Provide the (X, Y) coordinate of the cell's center where the given text is located.  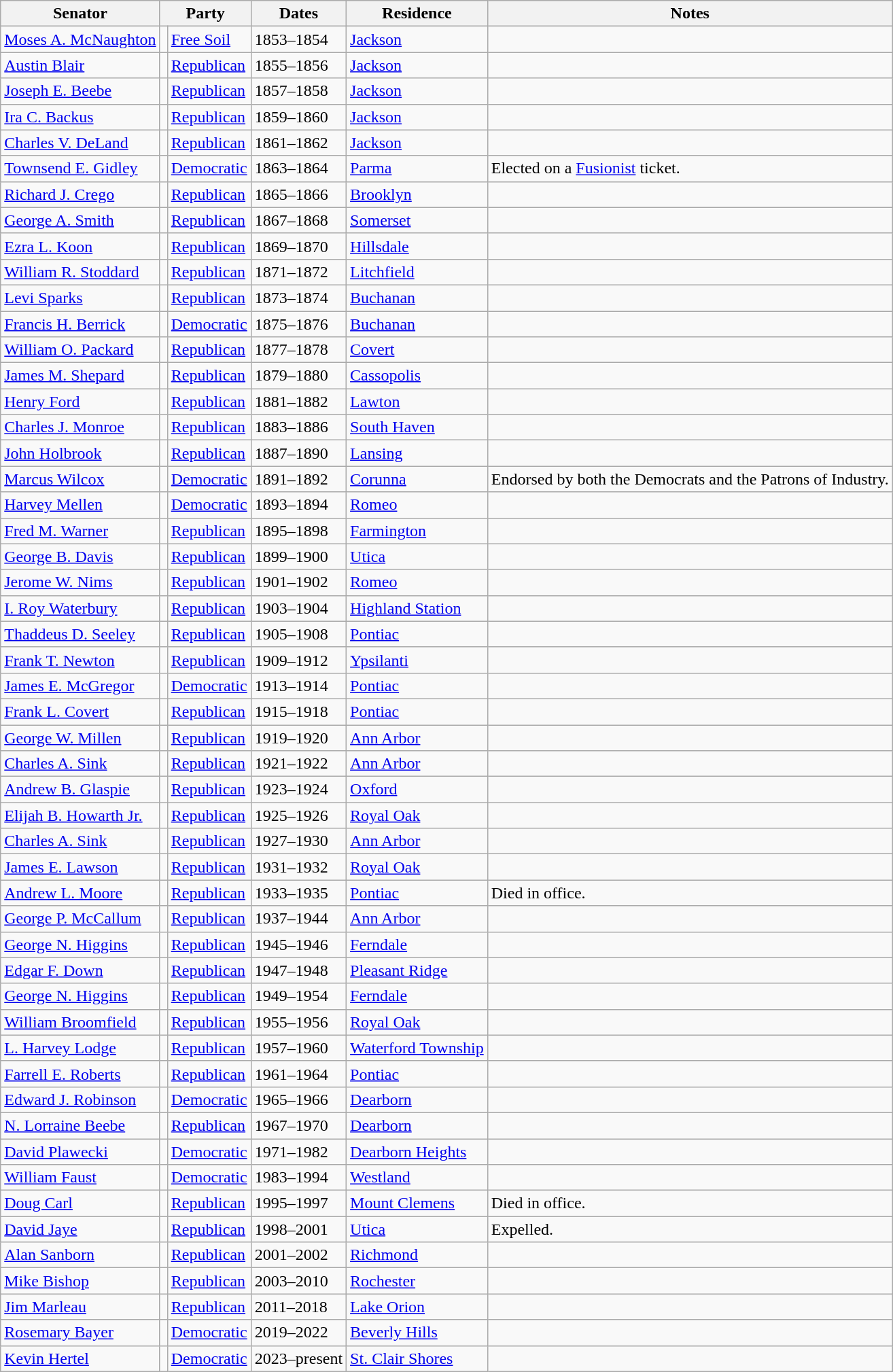
John Holbrook (80, 453)
1931–1932 (298, 867)
James M. Shepard (80, 376)
1893–1894 (298, 505)
Alan Sanborn (80, 1255)
1857–1858 (298, 91)
Levi Sparks (80, 298)
1971–1982 (298, 1152)
Corunna (417, 479)
1861–1862 (298, 143)
1863–1864 (298, 169)
1937–1944 (298, 919)
Farrell E. Roberts (80, 1074)
1887–1890 (298, 453)
William R. Stoddard (80, 272)
1899–1900 (298, 557)
1961–1964 (298, 1074)
Party (205, 14)
Pleasant Ridge (417, 970)
Andrew L. Moore (80, 893)
Edward J. Robinson (80, 1100)
Kevin Hertel (80, 1358)
Moses A. McNaughton (80, 39)
Farmington (417, 531)
1915–1918 (298, 711)
1927–1930 (298, 841)
1925–1926 (298, 815)
Oxford (417, 790)
2011–2018 (298, 1307)
David Jaye (80, 1229)
Frank T. Newton (80, 660)
Ypsilanti (417, 660)
1933–1935 (298, 893)
1869–1870 (298, 246)
1949–1954 (298, 996)
Richard J. Crego (80, 194)
Endorsed by both the Democrats and the Patrons of Industry. (690, 479)
Francis H. Berrick (80, 324)
L. Harvey Lodge (80, 1048)
Townsend E. Gidley (80, 169)
Somerset (417, 220)
1881–1882 (298, 402)
Covert (417, 350)
1853–1854 (298, 39)
David Plawecki (80, 1152)
1967–1970 (298, 1125)
Ira C. Backus (80, 117)
2001–2002 (298, 1255)
2023–present (298, 1358)
William Faust (80, 1178)
N. Lorraine Beebe (80, 1125)
Waterford Township (417, 1048)
Senator (80, 14)
Elected on a Fusionist ticket. (690, 169)
Ezra L. Koon (80, 246)
1895–1898 (298, 531)
1903–1904 (298, 608)
1871–1872 (298, 272)
1865–1866 (298, 194)
Andrew B. Glaspie (80, 790)
1945–1946 (298, 945)
Cassopolis (417, 376)
Doug Carl (80, 1203)
James E. Lawson (80, 867)
1947–1948 (298, 970)
Henry Ford (80, 402)
William O. Packard (80, 350)
St. Clair Shores (417, 1358)
1901–1902 (298, 582)
1957–1960 (298, 1048)
Fred M. Warner (80, 531)
1879–1880 (298, 376)
1873–1874 (298, 298)
1955–1956 (298, 1022)
Litchfield (417, 272)
1965–1966 (298, 1100)
South Haven (417, 427)
1883–1886 (298, 427)
1998–2001 (298, 1229)
Frank L. Covert (80, 711)
Highland Station (417, 608)
Elijah B. Howarth Jr. (80, 815)
1877–1878 (298, 350)
Joseph E. Beebe (80, 91)
1891–1892 (298, 479)
Hillsdale (417, 246)
Lawton (417, 402)
Richmond (417, 1255)
1919–1920 (298, 737)
I. Roy Waterbury (80, 608)
Brooklyn (417, 194)
Notes (690, 14)
William Broomfield (80, 1022)
Dearborn Heights (417, 1152)
1923–1924 (298, 790)
1913–1914 (298, 686)
Free Soil (209, 39)
1921–1922 (298, 764)
Lansing (417, 453)
Westland (417, 1178)
1995–1997 (298, 1203)
Mike Bishop (80, 1281)
Parma (417, 169)
George A. Smith (80, 220)
1867–1868 (298, 220)
2003–2010 (298, 1281)
Jerome W. Nims (80, 582)
1983–1994 (298, 1178)
Residence (417, 14)
Mount Clemens (417, 1203)
Marcus Wilcox (80, 479)
1855–1856 (298, 65)
2019–2022 (298, 1333)
Expelled. (690, 1229)
Harvey Mellen (80, 505)
Lake Orion (417, 1307)
Beverly Hills (417, 1333)
1905–1908 (298, 634)
1875–1876 (298, 324)
George B. Davis (80, 557)
Rochester (417, 1281)
Charles V. DeLand (80, 143)
Thaddeus D. Seeley (80, 634)
Rosemary Bayer (80, 1333)
Charles J. Monroe (80, 427)
George P. McCallum (80, 919)
Jim Marleau (80, 1307)
George W. Millen (80, 737)
Austin Blair (80, 65)
James E. McGregor (80, 686)
Edgar F. Down (80, 970)
1859–1860 (298, 117)
Dates (298, 14)
1909–1912 (298, 660)
